Output the (X, Y) coordinate of the center of the cell containing the given text.  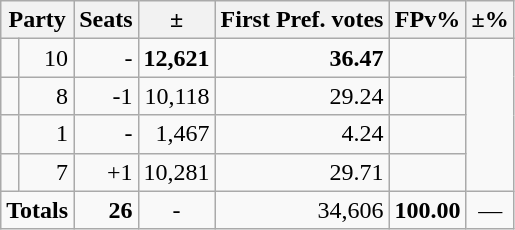
±% (490, 20)
— (490, 210)
+1 (106, 172)
12,621 (176, 58)
1 (46, 134)
29.71 (302, 172)
Party (38, 20)
100.00 (428, 210)
34,606 (302, 210)
± (176, 20)
Seats (106, 20)
10,118 (176, 96)
36.47 (302, 58)
29.24 (302, 96)
First Pref. votes (302, 20)
10 (46, 58)
8 (46, 96)
26 (106, 210)
4.24 (302, 134)
Totals (38, 210)
7 (46, 172)
FPv% (428, 20)
10,281 (176, 172)
1,467 (176, 134)
-1 (106, 96)
